Scan for the cell matching the given text and deliver its (X, Y) coordinate at center. 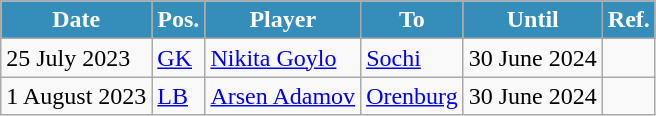
LB (178, 96)
Ref. (628, 20)
Date (76, 20)
Player (283, 20)
Nikita Goylo (283, 58)
GK (178, 58)
Pos. (178, 20)
Sochi (412, 58)
To (412, 20)
1 August 2023 (76, 96)
25 July 2023 (76, 58)
Arsen Adamov (283, 96)
Until (532, 20)
Orenburg (412, 96)
